Pinpoint the cell where the given text exists, returning its (x, y) midpoint coordinate. 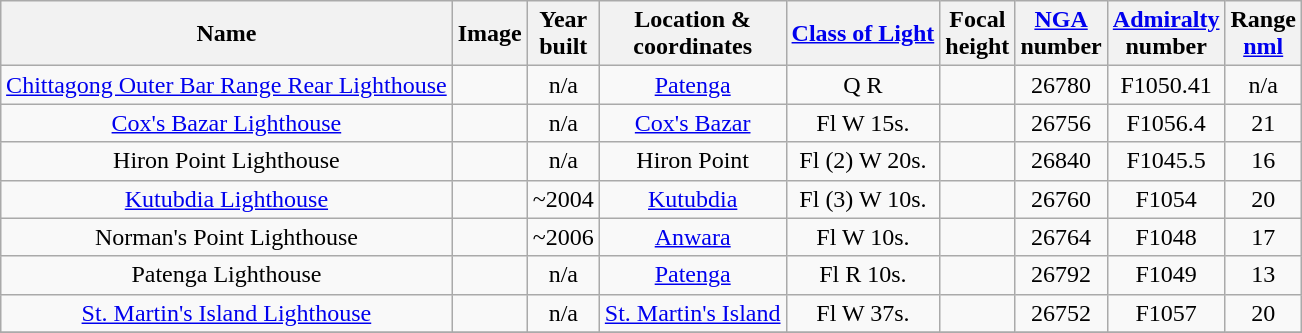
St. Martin's Island Lighthouse (227, 313)
17 (1263, 237)
Norman's Point Lighthouse (227, 237)
Kutubdia Lighthouse (227, 199)
F1054 (1166, 199)
26752 (1061, 313)
Admiraltynumber (1166, 34)
F1057 (1166, 313)
Chittagong Outer Bar Range Rear Lighthouse (227, 85)
~2004 (563, 199)
Fl R 10s. (863, 275)
St. Martin's Island (692, 313)
Name (227, 34)
26792 (1061, 275)
NGAnumber (1061, 34)
Q R (863, 85)
F1050.41 (1166, 85)
Cox's Bazar (692, 123)
Patenga Lighthouse (227, 275)
Hiron Point Lighthouse (227, 161)
Fl W 10s. (863, 237)
26780 (1061, 85)
Fl W 15s. (863, 123)
Fl (2) W 20s. (863, 161)
Cox's Bazar Lighthouse (227, 123)
F1045.5 (1166, 161)
16 (1263, 161)
Focalheight (978, 34)
Fl (3) W 10s. (863, 199)
Anwara (692, 237)
13 (1263, 275)
Rangenml (1263, 34)
Image (490, 34)
26760 (1061, 199)
26764 (1061, 237)
Kutubdia (692, 199)
F1049 (1166, 275)
Class of Light (863, 34)
F1048 (1166, 237)
26840 (1061, 161)
Yearbuilt (563, 34)
Fl W 37s. (863, 313)
Hiron Point (692, 161)
26756 (1061, 123)
~2006 (563, 237)
F1056.4 (1166, 123)
21 (1263, 123)
Location &coordinates (692, 34)
